Provide the (X, Y) coordinate of the cell's center where the given text is located.  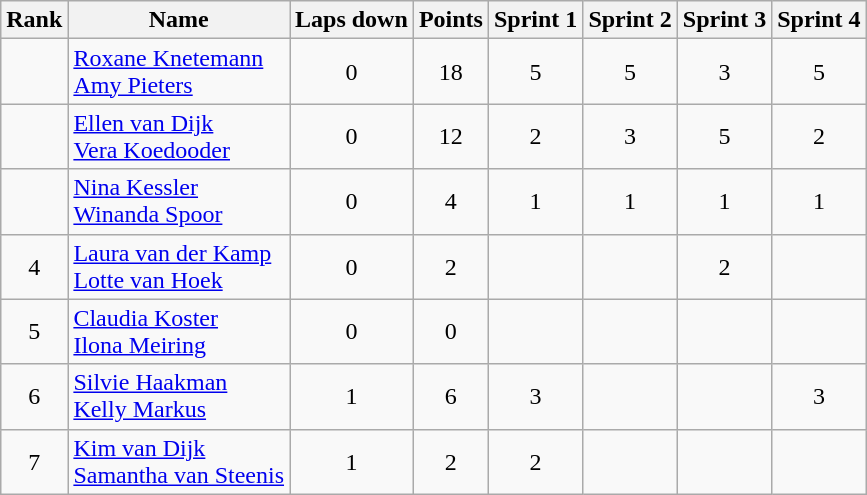
Sprint 3 (724, 20)
Sprint 2 (630, 20)
Sprint 1 (535, 20)
Silvie HaakmanKelly Markus (179, 396)
Ellen van DijkVera Koedooder (179, 136)
Points (450, 20)
Claudia KosterIlona Meiring (179, 332)
Rank (34, 20)
7 (34, 462)
Kim van DijkSamantha van Steenis (179, 462)
Laps down (352, 20)
Nina KesslerWinanda Spoor (179, 202)
Laura van der KampLotte van Hoek (179, 266)
18 (450, 72)
12 (450, 136)
Roxane KnetemannAmy Pieters (179, 72)
Sprint 4 (819, 20)
Name (179, 20)
